Pinpoint the cell where the given text exists, returning its (x, y) midpoint coordinate. 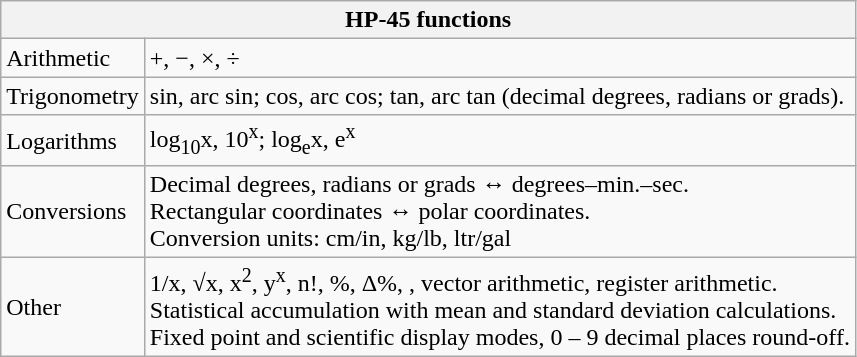
HP-45 functions (428, 20)
Trigonometry (73, 96)
Arithmetic (73, 58)
sin, arc sin; cos, arc cos; tan, arc tan (decimal degrees, radians or grads). (500, 96)
Logarithms (73, 140)
Conversions (73, 212)
Other (73, 308)
+, −, ×, ÷ (500, 58)
log10x, 10x; logex, ex (500, 140)
Decimal degrees, radians or grads ↔ degrees–min.–sec.Rectangular coordinates ↔ polar coordinates. Conversion units: cm/in, kg/lb, ltr/gal (500, 212)
